Identify which cell holds the provided text, then report its [X, Y] central coordinate. 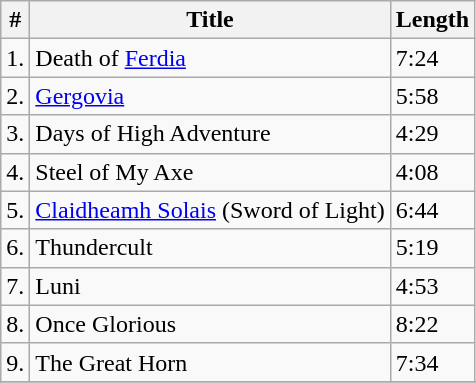
5:19 [432, 248]
Title [210, 20]
Length [432, 20]
7:24 [432, 58]
4:53 [432, 286]
The Great Horn [210, 362]
4:29 [432, 134]
Steel of My Axe [210, 172]
9. [16, 362]
4:08 [432, 172]
2. [16, 96]
7. [16, 286]
5. [16, 210]
1. [16, 58]
Thundercult [210, 248]
Luni [210, 286]
4. [16, 172]
# [16, 20]
7:34 [432, 362]
Once Glorious [210, 324]
Death of Ferdia [210, 58]
8:22 [432, 324]
5:58 [432, 96]
6:44 [432, 210]
3. [16, 134]
Gergovia [210, 96]
Claidheamh Solais (Sword of Light) [210, 210]
Days of High Adventure [210, 134]
8. [16, 324]
6. [16, 248]
